Locate the cell with the specified text and output its [x, y] center coordinate. 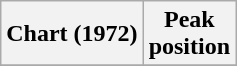
Peakposition [189, 34]
Chart (1972) [72, 34]
